From the cell containing the given text, extract its center point as (X, Y) coordinate. 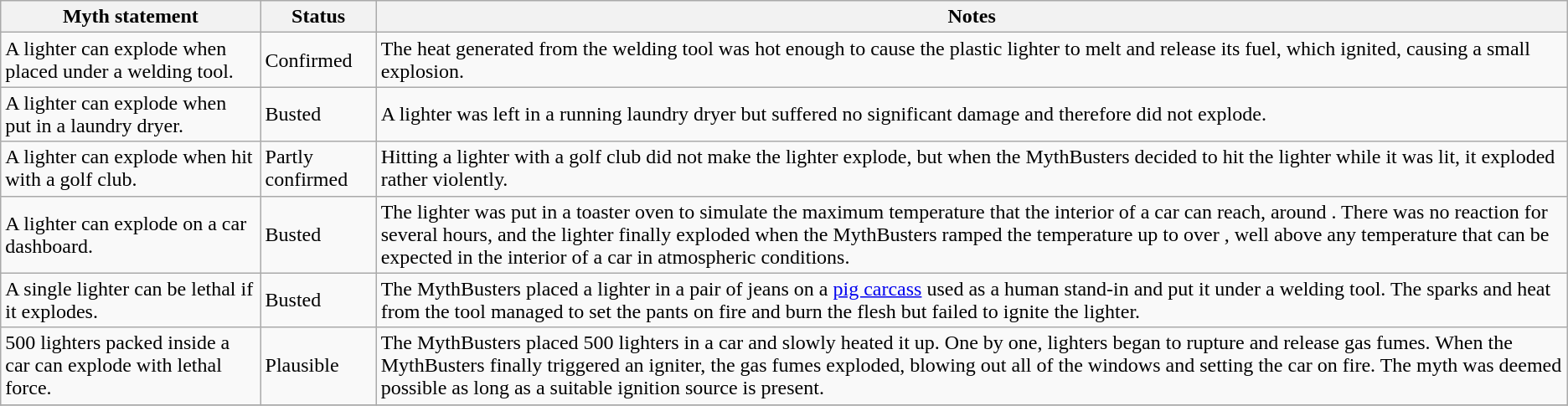
A lighter can explode when hit with a golf club. (131, 169)
Notes (972, 17)
Plausible (318, 366)
500 lighters packed inside a car can explode with lethal force. (131, 366)
A single lighter can be lethal if it explodes. (131, 300)
Confirmed (318, 60)
A lighter can explode on a car dashboard. (131, 234)
A lighter can explode when put in a laundry dryer. (131, 114)
Partly confirmed (318, 169)
Myth statement (131, 17)
Status (318, 17)
A lighter was left in a running laundry dryer but suffered no significant damage and therefore did not explode. (972, 114)
A lighter can explode when placed under a welding tool. (131, 60)
